Output the (x, y) coordinate of the center of the cell containing the given text.  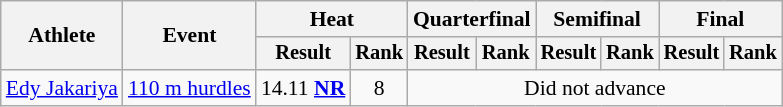
Heat (332, 19)
Event (190, 36)
Athlete (62, 36)
Quarterfinal (472, 19)
Edy Jakariya (62, 88)
8 (379, 88)
Semifinal (598, 19)
Did not advance (595, 88)
110 m hurdles (190, 88)
Final (720, 19)
14.11 NR (303, 88)
